Capture the cell that displays the provided text and extract its (x, y) central coordinate. 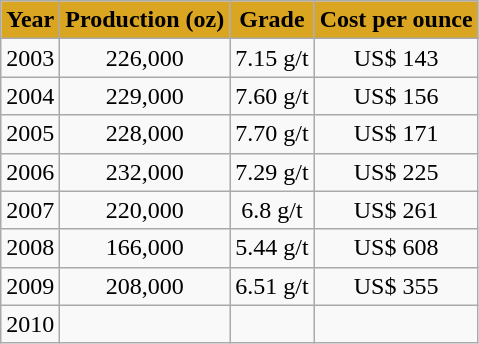
5.44 g/t (272, 248)
6.51 g/t (272, 286)
US$ 156 (396, 96)
Year (30, 20)
2010 (30, 324)
2005 (30, 134)
US$ 355 (396, 286)
229,000 (145, 96)
2007 (30, 210)
208,000 (145, 286)
7.70 g/t (272, 134)
US$ 225 (396, 172)
228,000 (145, 134)
2008 (30, 248)
Cost per ounce (396, 20)
2009 (30, 286)
2004 (30, 96)
Production (oz) (145, 20)
US$ 261 (396, 210)
7.29 g/t (272, 172)
US$ 608 (396, 248)
2006 (30, 172)
2003 (30, 58)
232,000 (145, 172)
7.60 g/t (272, 96)
US$ 143 (396, 58)
7.15 g/t (272, 58)
226,000 (145, 58)
166,000 (145, 248)
6.8 g/t (272, 210)
Grade (272, 20)
220,000 (145, 210)
US$ 171 (396, 134)
